Provide the [x, y] coordinate of the cell's center where the given text is located.  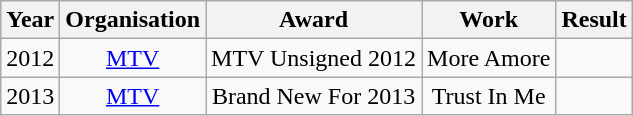
2012 [30, 58]
Brand New For 2013 [314, 96]
2013 [30, 96]
Result [594, 20]
Work [489, 20]
Year [30, 20]
More Amore [489, 58]
Organisation [133, 20]
Award [314, 20]
Trust In Me [489, 96]
MTV Unsigned 2012 [314, 58]
